Pinpoint the cell where the given text exists, returning its [X, Y] midpoint coordinate. 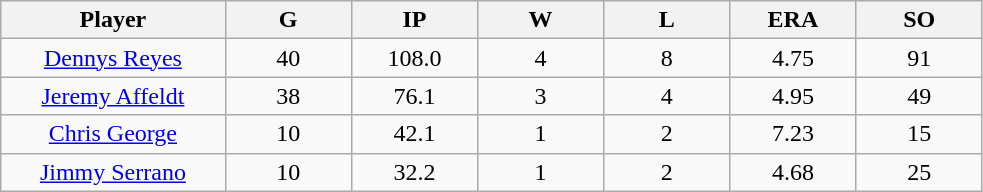
Chris George [113, 134]
3 [540, 96]
15 [919, 134]
42.1 [414, 134]
SO [919, 20]
4.75 [793, 58]
W [540, 20]
Dennys Reyes [113, 58]
8 [667, 58]
108.0 [414, 58]
7.23 [793, 134]
Jeremy Affeldt [113, 96]
Player [113, 20]
40 [288, 58]
Jimmy Serrano [113, 172]
91 [919, 58]
4.95 [793, 96]
38 [288, 96]
4.68 [793, 172]
G [288, 20]
IP [414, 20]
76.1 [414, 96]
32.2 [414, 172]
49 [919, 96]
L [667, 20]
25 [919, 172]
ERA [793, 20]
